Return (x, y) of the center of cell containing provided text 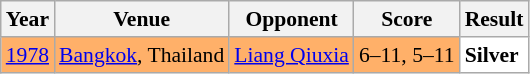
Bangkok, Thailand (142, 55)
Result (494, 19)
1978 (28, 55)
Score (407, 19)
Venue (142, 19)
Opponent (292, 19)
6–11, 5–11 (407, 55)
Silver (494, 55)
Year (28, 19)
Liang Qiuxia (292, 55)
